For the text-containing cell, return its midpoint in (X, Y) coordinate format. 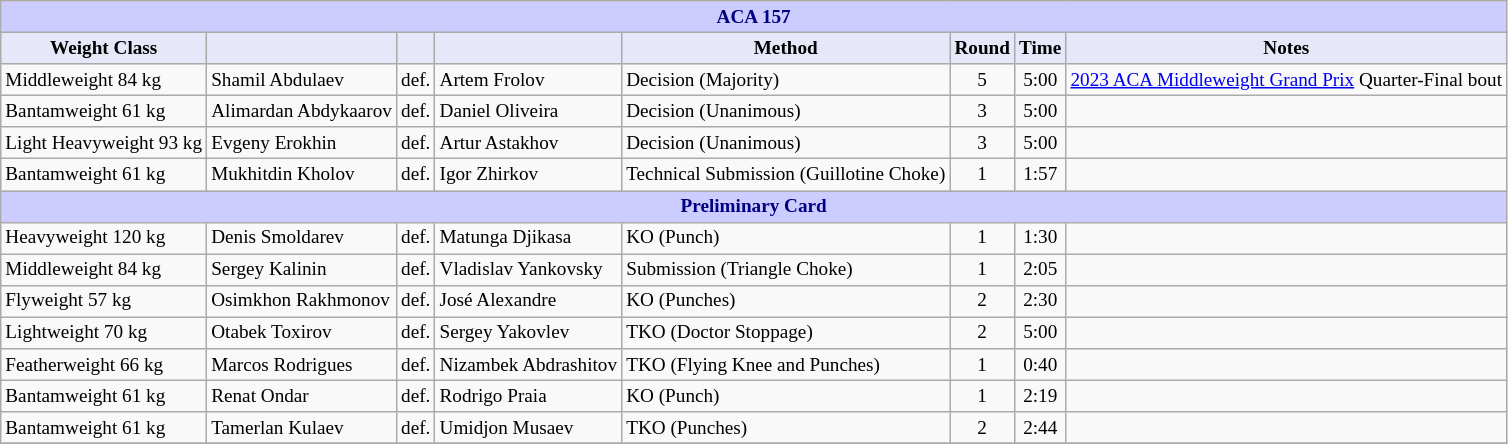
Denis Smoldarev (302, 238)
0:40 (1040, 365)
Submission (Triangle Choke) (786, 270)
Weight Class (104, 48)
Round (982, 48)
2:30 (1040, 301)
Vladislav Yankovsky (528, 270)
Rodrigo Praia (528, 396)
Artem Frolov (528, 80)
Umidjon Musaev (528, 428)
KO (Punches) (786, 301)
Marcos Rodrigues (302, 365)
Sergey Kalinin (302, 270)
Matunga Djikasa (528, 238)
Daniel Oliveira (528, 111)
5 (982, 80)
Flyweight 57 kg (104, 301)
Technical Submission (Guillotine Choke) (786, 175)
Shamil Abdulaev (302, 80)
ACA 157 (754, 17)
Otabek Toxirov (302, 333)
Featherweight 66 kg (104, 365)
Sergey Yakovlev (528, 333)
2:19 (1040, 396)
José Alexandre (528, 301)
Tamerlan Kulaev (302, 428)
Preliminary Card (754, 206)
Method (786, 48)
Igor Zhirkov (528, 175)
Notes (1286, 48)
Lightweight 70 kg (104, 333)
2023 ACA Middleweight Grand Prix Quarter-Final bout (1286, 80)
Alimardan Abdykaarov (302, 111)
Nizambek Abdrashitov (528, 365)
TKO (Doctor Stoppage) (786, 333)
1:57 (1040, 175)
Evgeny Erokhin (302, 143)
2:44 (1040, 428)
1:30 (1040, 238)
Mukhitdin Kholov (302, 175)
Renat Ondar (302, 396)
Heavyweight 120 kg (104, 238)
Time (1040, 48)
Light Heavyweight 93 kg (104, 143)
Osimkhon Rakhmonov (302, 301)
2:05 (1040, 270)
Decision (Majority) (786, 80)
TKO (Flying Knee and Punches) (786, 365)
TKO (Punches) (786, 428)
Artur Astakhov (528, 143)
